Output the (X, Y) coordinate of the center of the cell containing the given text.  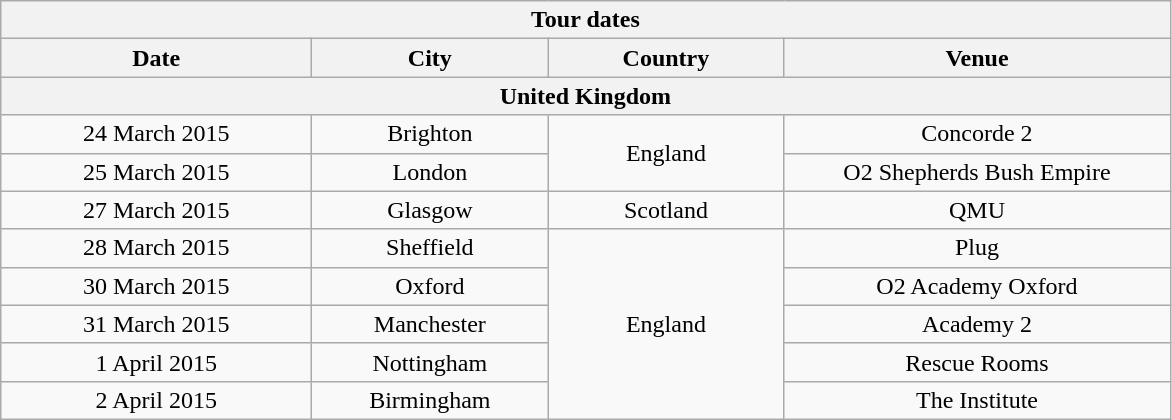
30 March 2015 (156, 286)
City (430, 58)
25 March 2015 (156, 172)
Venue (977, 58)
Country (666, 58)
QMU (977, 210)
O2 Shepherds Bush Empire (977, 172)
Academy 2 (977, 324)
Concorde 2 (977, 134)
1 April 2015 (156, 362)
27 March 2015 (156, 210)
O2 Academy Oxford (977, 286)
Brighton (430, 134)
London (430, 172)
Birmingham (430, 400)
31 March 2015 (156, 324)
Rescue Rooms (977, 362)
Manchester (430, 324)
24 March 2015 (156, 134)
28 March 2015 (156, 248)
The Institute (977, 400)
Tour dates (586, 20)
Sheffield (430, 248)
Scotland (666, 210)
United Kingdom (586, 96)
Nottingham (430, 362)
Plug (977, 248)
Glasgow (430, 210)
Date (156, 58)
2 April 2015 (156, 400)
Oxford (430, 286)
